Capture the cell that displays the provided text and extract its [X, Y] central coordinate. 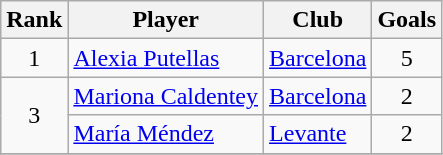
Goals [407, 20]
Alexia Putellas [166, 58]
3 [34, 115]
Club [318, 20]
5 [407, 58]
Rank [34, 20]
Player [166, 20]
María Méndez [166, 134]
Mariona Caldentey [166, 96]
Levante [318, 134]
1 [34, 58]
